Return the (x, y) coordinate for the center point of the cell that contains the specified text.  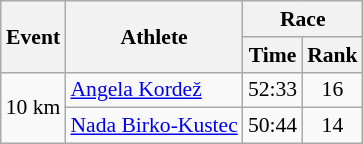
50:44 (272, 126)
Race (303, 19)
Athlete (154, 36)
16 (332, 90)
Rank (332, 55)
Time (272, 55)
Angela Kordež (154, 90)
Nada Birko-Kustec (154, 126)
10 km (34, 108)
52:33 (272, 90)
Event (34, 36)
14 (332, 126)
